Output the (X, Y) coordinate of the center of the cell containing the given text.  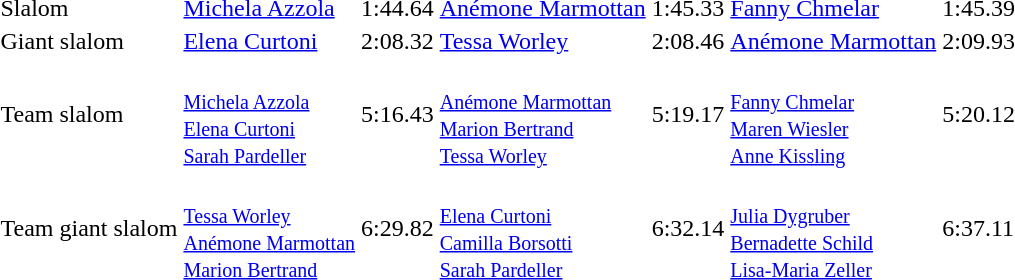
Tessa Worley (542, 41)
Michela AzzolaElena CurtoniSarah Pardeller (270, 114)
Elena Curtoni (270, 41)
Anémone MarmottanMarion BertrandTessa Worley (542, 114)
5:19.17 (688, 114)
Fanny ChmelarMaren WieslerAnne Kissling (834, 114)
Anémone Marmottan (834, 41)
2:08.32 (398, 41)
5:16.43 (398, 114)
2:08.46 (688, 41)
